Output the [x, y] coordinate of the center of the cell containing the given text.  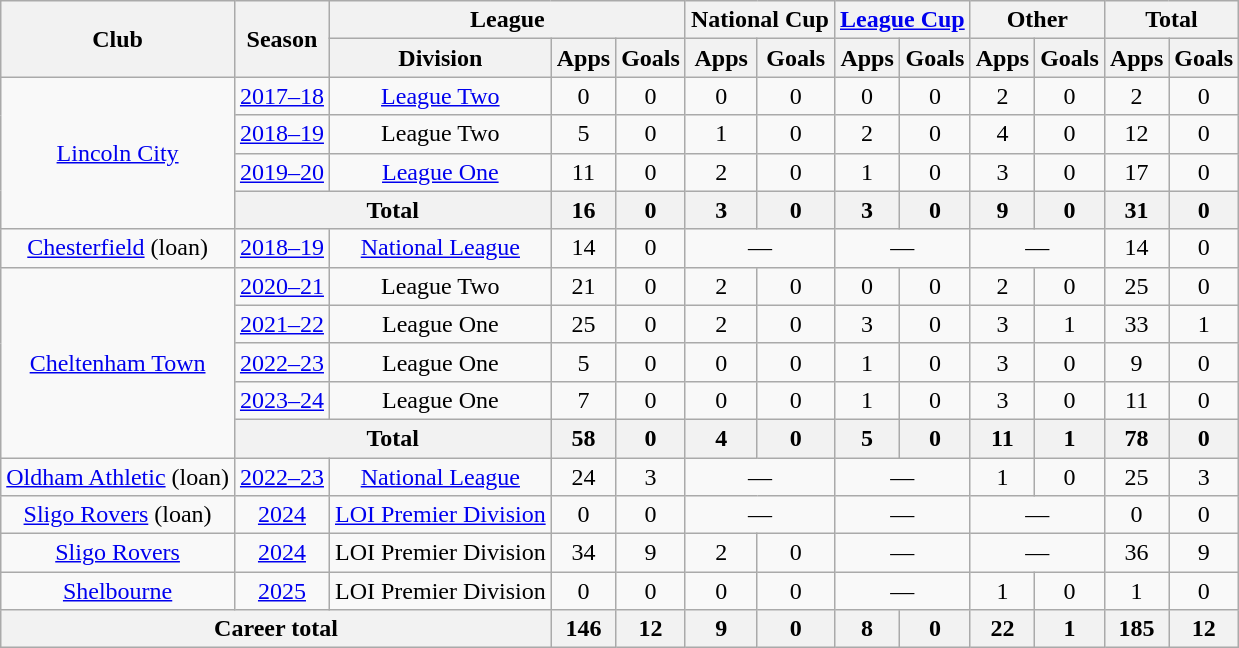
24 [583, 477]
78 [1136, 438]
Club [118, 39]
2019–20 [282, 172]
Division [440, 58]
2025 [282, 591]
Oldham Athletic (loan) [118, 477]
146 [583, 629]
36 [1136, 553]
34 [583, 553]
Sligo Rovers [118, 553]
2020–21 [282, 286]
58 [583, 438]
Season [282, 39]
31 [1136, 210]
2023–24 [282, 400]
7 [583, 400]
33 [1136, 324]
Chesterfield (loan) [118, 248]
League Cup [902, 20]
Sligo Rovers (loan) [118, 515]
8 [866, 629]
Other [1037, 20]
16 [583, 210]
League [507, 20]
185 [1136, 629]
Shelbourne [118, 591]
Cheltenham Town [118, 362]
21 [583, 286]
Lincoln City [118, 153]
17 [1136, 172]
2017–18 [282, 96]
National Cup [760, 20]
Career total [276, 629]
2021–22 [282, 324]
22 [1002, 629]
